For the text-containing cell, return its midpoint in [X, Y] coordinate format. 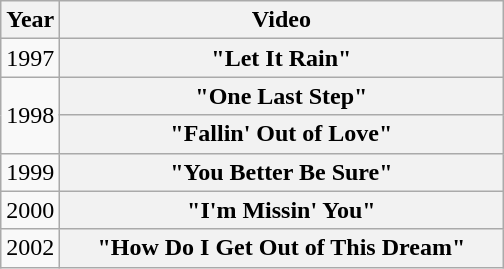
Year [30, 20]
2000 [30, 210]
"Let It Rain" [282, 58]
Video [282, 20]
"One Last Step" [282, 96]
2002 [30, 248]
"How Do I Get Out of This Dream" [282, 248]
"You Better Be Sure" [282, 172]
1997 [30, 58]
1999 [30, 172]
"I'm Missin' You" [282, 210]
"Fallin' Out of Love" [282, 134]
1998 [30, 115]
